Return the (X, Y) coordinate for the center point of the cell that contains the specified text.  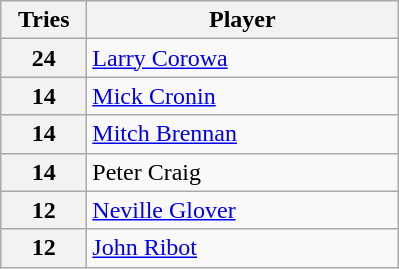
Larry Corowa (242, 58)
Mick Cronin (242, 96)
Mitch Brennan (242, 134)
24 (44, 58)
John Ribot (242, 248)
Tries (44, 20)
Player (242, 20)
Peter Craig (242, 172)
Neville Glover (242, 210)
